Determine the [X, Y] coordinate at the center of the cell enclosing the given text.  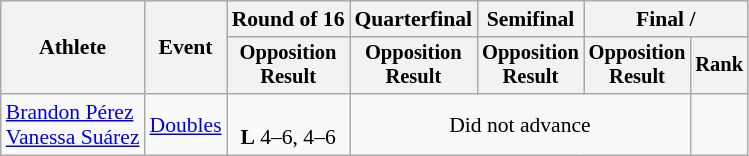
Semifinal [530, 19]
Brandon PérezVanessa Suárez [73, 124]
Doubles [186, 124]
Quarterfinal [414, 19]
L 4–6, 4–6 [288, 124]
Did not advance [520, 124]
Final / [666, 19]
Rank [719, 66]
Round of 16 [288, 19]
Event [186, 48]
Athlete [73, 48]
